Return [X, Y] of the center of cell containing provided text 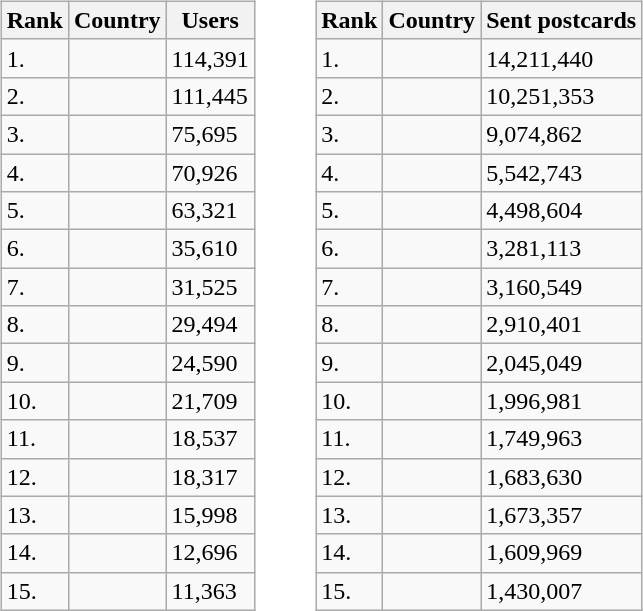
10,251,353 [562, 96]
114,391 [210, 58]
4,498,604 [562, 211]
63,321 [210, 211]
1,609,969 [562, 553]
29,494 [210, 325]
9,074,862 [562, 134]
3,281,113 [562, 249]
12,696 [210, 553]
18,537 [210, 439]
5,542,743 [562, 173]
2,045,049 [562, 363]
24,590 [210, 363]
14,211,440 [562, 58]
15,998 [210, 515]
21,709 [210, 401]
Sent postcards [562, 20]
1,673,357 [562, 515]
Users [210, 20]
1,996,981 [562, 401]
31,525 [210, 287]
75,695 [210, 134]
35,610 [210, 249]
3,160,549 [562, 287]
1,430,007 [562, 591]
70,926 [210, 173]
1,683,630 [562, 477]
1,749,963 [562, 439]
111,445 [210, 96]
2,910,401 [562, 325]
11,363 [210, 591]
18,317 [210, 477]
